Output the [x, y] coordinate of the center of the cell containing the given text.  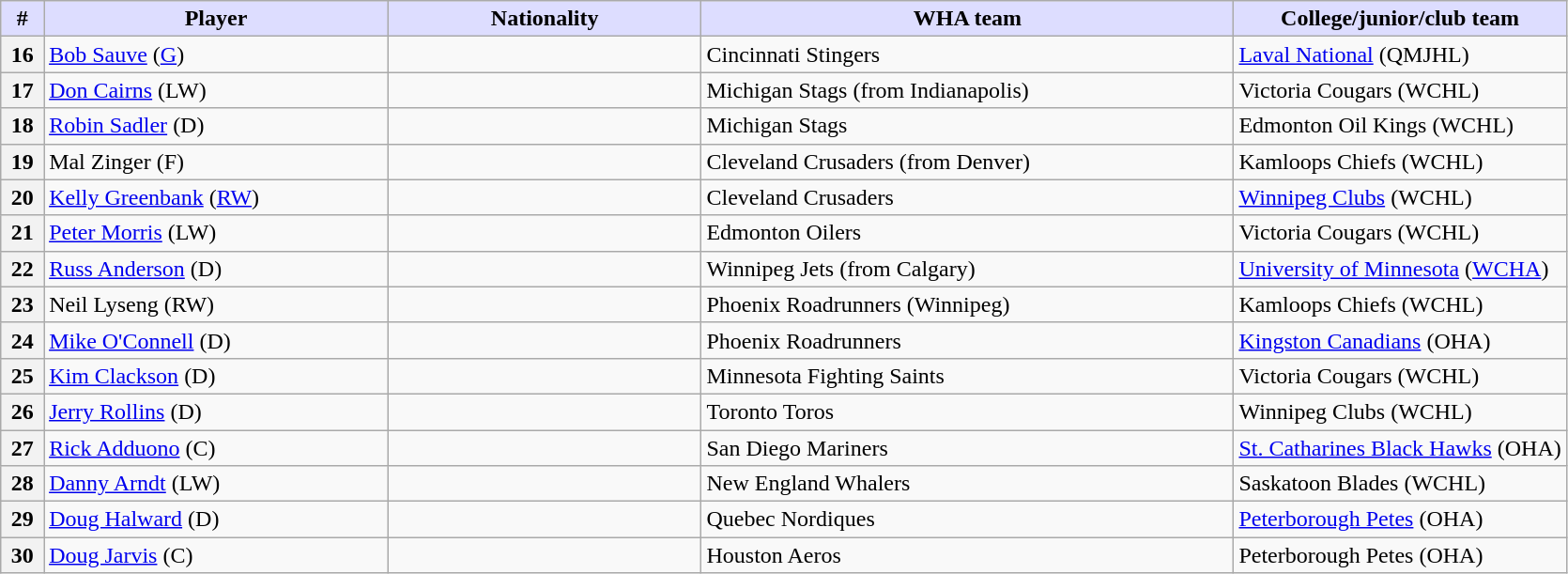
St. Catharines Black Hawks (OHA) [1400, 448]
Mal Zinger (F) [216, 162]
21 [23, 233]
Phoenix Roadrunners (Winnipeg) [967, 304]
University of Minnesota (WCHA) [1400, 269]
Neil Lyseng (RW) [216, 304]
20 [23, 197]
Edmonton Oil Kings (WCHL) [1400, 126]
Kelly Greenbank (RW) [216, 197]
Winnipeg Jets (from Calgary) [967, 269]
25 [23, 376]
23 [23, 304]
Laval National (QMJHL) [1400, 54]
Kingston Canadians (OHA) [1400, 340]
24 [23, 340]
30 [23, 555]
Peter Morris (LW) [216, 233]
Houston Aeros [967, 555]
28 [23, 484]
Cleveland Crusaders [967, 197]
Doug Halward (D) [216, 520]
18 [23, 126]
Cleveland Crusaders (from Denver) [967, 162]
19 [23, 162]
Rick Adduono (C) [216, 448]
Minnesota Fighting Saints [967, 376]
WHA team [967, 19]
Danny Arndt (LW) [216, 484]
17 [23, 90]
Kim Clackson (D) [216, 376]
Michigan Stags [967, 126]
16 [23, 54]
Cincinnati Stingers [967, 54]
New England Whalers [967, 484]
Nationality [545, 19]
22 [23, 269]
Edmonton Oilers [967, 233]
Quebec Nordiques [967, 520]
Don Cairns (LW) [216, 90]
Doug Jarvis (C) [216, 555]
Phoenix Roadrunners [967, 340]
Player [216, 19]
Toronto Toros [967, 411]
27 [23, 448]
Jerry Rollins (D) [216, 411]
Russ Anderson (D) [216, 269]
Bob Sauve (G) [216, 54]
San Diego Mariners [967, 448]
Saskatoon Blades (WCHL) [1400, 484]
College/junior/club team [1400, 19]
Michigan Stags (from Indianapolis) [967, 90]
# [23, 19]
29 [23, 520]
Mike O'Connell (D) [216, 340]
26 [23, 411]
Robin Sadler (D) [216, 126]
